Capture the cell that displays the provided text and extract its [x, y] central coordinate. 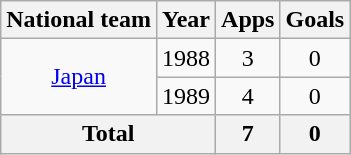
7 [248, 134]
Japan [79, 77]
4 [248, 96]
Total [108, 134]
3 [248, 58]
1989 [186, 96]
Apps [248, 20]
Year [186, 20]
1988 [186, 58]
National team [79, 20]
Goals [315, 20]
